From the cell containing the given text, extract its center point as [X, Y] coordinate. 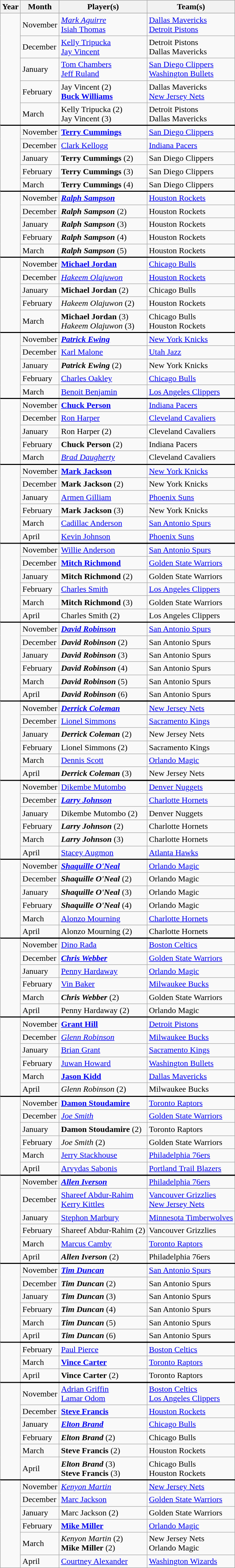
Penny Hardaway [103, 971]
Michael Jordan (2) [103, 290]
Grant Hill [103, 1024]
Mark Jackson (3) [103, 510]
Juwan Howard [103, 1063]
Terry Cummings [103, 132]
David Robinson (3) [103, 655]
Alonzo Mourning [103, 918]
Larry Johnson (3) [103, 839]
David Robinson (6) [103, 695]
Joe Smith [103, 1116]
Larry Johnson (2) [103, 826]
Washington Bullets [191, 1063]
Mitch Richmond (3) [103, 602]
Shareef Abdur-Rahim (2) [103, 1231]
Team(s) [191, 7]
Ralph Sampson (5) [103, 251]
David Robinson [103, 629]
Dino Rađa [103, 945]
Karl Malone [103, 352]
Allen Iverson [103, 1182]
Jay Vincent (2)Buck Williams [103, 91]
Elton Brand (3)Steve Francis (3) [103, 1468]
Month [40, 7]
Patrick Ewing [103, 339]
Ralph Sampson [103, 198]
Vince Carter [103, 1362]
Ron Harper [103, 418]
Paul Pierce [103, 1349]
Chuck Person [103, 405]
Marc Jackson [103, 1500]
Jason Kidd [103, 1076]
Mitch Richmond (2) [103, 576]
Shareef Abdur-RahimKerry Kittles [103, 1200]
Larry Johnson [103, 800]
Kelly TripuckaJay Vincent [103, 47]
Dikembe Mutombo (2) [103, 813]
Dallas Mavericks [191, 1076]
Vancouver Grizzlies [191, 1231]
Joe Smith (2) [103, 1142]
Glenn Robinson (2) [103, 1089]
Tim Duncan (6) [103, 1336]
Vince Carter (2) [103, 1375]
Arvydas Sabonis [103, 1168]
Boston CelticsLos Angeles Clippers [191, 1393]
Washington Wizards [191, 1561]
Allen Iverson (2) [103, 1257]
Brad Daugherty [103, 458]
David Robinson (2) [103, 642]
Tim Duncan (2) [103, 1283]
Mark Jackson [103, 471]
Penny Hardaway (2) [103, 1010]
Patrick Ewing (2) [103, 365]
Willie Anderson [103, 550]
Armen Gilliam [103, 497]
Cadillac Anderson [103, 523]
Adrian GriffinLamar Odom [103, 1393]
Kevin Johnson [103, 537]
Mike Miller [103, 1526]
Charles Oakley [103, 378]
Steve Francis (2) [103, 1450]
Chris Webber (2) [103, 997]
Kenyon Martin [103, 1487]
Courtney Alexander [103, 1561]
Year [10, 7]
Hakeem Olajuwon [103, 277]
Mitch Richmond [103, 563]
Portland Trail Blazers [191, 1168]
Atlanta Hawks [191, 853]
Tim Duncan (4) [103, 1310]
Alonzo Mourning (2) [103, 931]
Benoit Benjamin [103, 392]
Michael Jordan [103, 264]
Dennis Scott [103, 760]
Vancouver GrizzliesNew Jersey Nets [191, 1200]
Vin Baker [103, 984]
Marcus Camby [103, 1244]
New Jersey NetsOrlando Magic [191, 1544]
David Robinson (4) [103, 668]
Damon Stoudamire [103, 1103]
Derrick Coleman [103, 708]
Glenn Robinson [103, 1037]
Tim Duncan [103, 1270]
Dikembe Mutombo [103, 787]
Mark Jackson (2) [103, 484]
Terry Cummings (2) [103, 158]
David Robinson (5) [103, 681]
Chris Webber [103, 958]
Kenyon Martin (2)Mike Miller (2) [103, 1544]
Ralph Sampson (2) [103, 211]
Damon Stoudamire (2) [103, 1129]
Player(s) [103, 7]
Chuck Person (2) [103, 444]
Elton Brand [103, 1424]
Derrick Coleman (3) [103, 774]
Jerry Stackhouse [103, 1155]
Shaquille O'Neal (4) [103, 905]
Elton Brand (2) [103, 1437]
Stephon Marbury [103, 1217]
Clark Kellogg [103, 145]
Charles Smith (2) [103, 616]
Lionel Simmons [103, 721]
San Diego ClippersWashington Bullets [191, 69]
Ralph Sampson (3) [103, 224]
Detroit Pistons [191, 1024]
Dallas MavericksDetroit Pistons [191, 25]
Charles Smith [103, 589]
Derrick Coleman (2) [103, 734]
Ralph Sampson (4) [103, 237]
Shaquille O'Neal (2) [103, 879]
Tim Duncan (5) [103, 1323]
Lionel Simmons (2) [103, 747]
Utah Jazz [191, 352]
Tom ChambersJeff Ruland [103, 69]
Hakeem Olajuwon (2) [103, 303]
Ron Harper (2) [103, 431]
Steve Francis [103, 1411]
Brian Grant [103, 1050]
Dallas MavericksNew Jersey Nets [191, 91]
Terry Cummings (4) [103, 185]
Marc Jackson (2) [103, 1513]
Kelly Tripucka (2)Jay Vincent (3) [103, 114]
Minnesota Timberwolves [191, 1217]
Shaquille O'Neal [103, 866]
Mark AguirreIsiah Thomas [103, 25]
Stacey Augmon [103, 853]
Terry Cummings (3) [103, 171]
Michael Jordan (3)Hakeem Olajuwon (3) [103, 321]
Tim Duncan (3) [103, 1297]
Shaquille O'Neal (3) [103, 892]
